Identify which cell holds the provided text, then report its (X, Y) central coordinate. 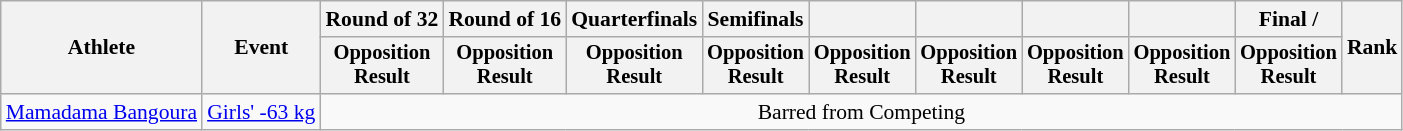
Quarterfinals (634, 19)
Barred from Competing (861, 112)
Final / (1288, 19)
Girls' -63 kg (261, 112)
Mamadama Bangoura (102, 112)
Event (261, 48)
Semifinals (756, 19)
Round of 16 (504, 19)
Athlete (102, 48)
Rank (1372, 48)
Round of 32 (382, 19)
